Determine the (X, Y) coordinate at the center of the cell enclosing the given text.  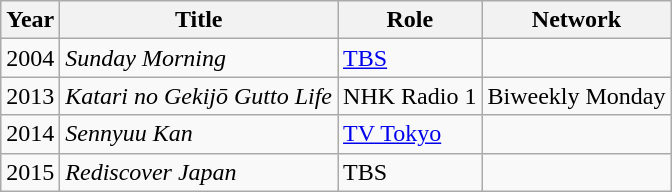
2004 (30, 58)
Katari no Gekijō Gutto Life (199, 96)
Biweekly Monday (576, 96)
Year (30, 20)
2015 (30, 172)
Title (199, 20)
Sunday Morning (199, 58)
Role (410, 20)
Network (576, 20)
2014 (30, 134)
TV Tokyo (410, 134)
NHK Radio 1 (410, 96)
Rediscover Japan (199, 172)
2013 (30, 96)
Sennyuu Kan (199, 134)
